Pinpoint the cell where the given text exists, returning its (x, y) midpoint coordinate. 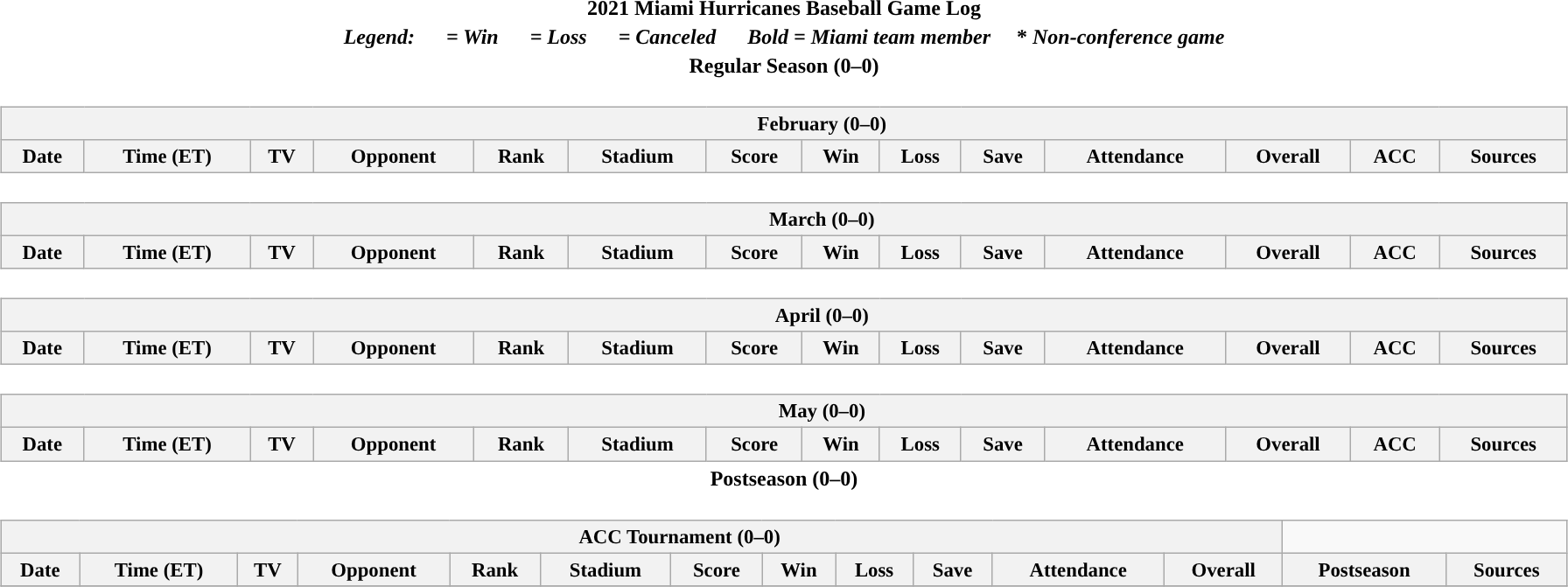
February (0–0) (784, 123)
Postseason (1364, 570)
ACC Tournament (0–0) (642, 536)
March (0–0) (784, 220)
May (0–0) (784, 411)
April (0–0) (784, 316)
